Detect which cell encompasses the target text, then output its (X, Y) center coordinate. 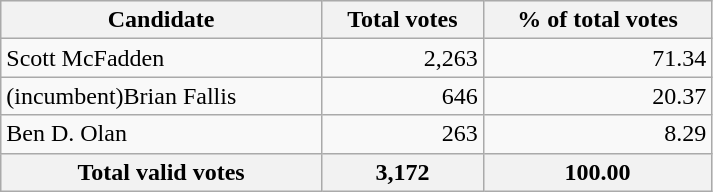
(incumbent)Brian Fallis (162, 96)
8.29 (598, 134)
2,263 (403, 58)
% of total votes (598, 20)
71.34 (598, 58)
Total valid votes (162, 172)
Candidate (162, 20)
100.00 (598, 172)
646 (403, 96)
Total votes (403, 20)
Ben D. Olan (162, 134)
Scott McFadden (162, 58)
263 (403, 134)
3,172 (403, 172)
20.37 (598, 96)
